For the text-containing cell, return its midpoint in (x, y) coordinate format. 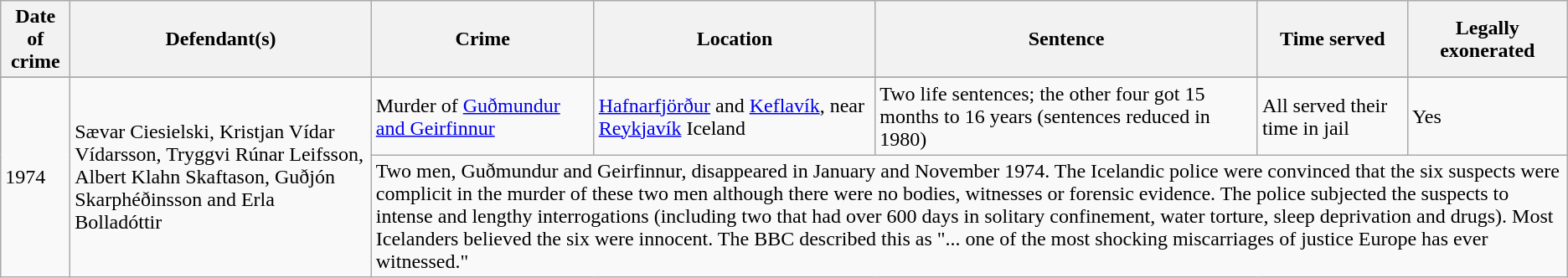
All served their time in jail (1332, 116)
Location (735, 39)
Defendant(s) (221, 39)
1974 (35, 178)
Hafnarfjörður and Keflavík, near Reykjavík Iceland (735, 116)
Two life sentences; the other four got 15 months to 16 years (sentences reduced in 1980) (1067, 116)
Yes (1488, 116)
Time served (1332, 39)
Sævar Ciesielski, Kristjan Vídar Vídarsson, Tryggvi Rúnar Leifsson, Albert Klahn Skaftason, Guðjón Skarphéðinsson and Erla Bolladóttir (221, 178)
Crime (482, 39)
Date of crime (35, 39)
Legally exonerated (1488, 39)
Sentence (1067, 39)
Murder of Guðmundur and Geirfinnur (482, 116)
